Output the (x, y) coordinate of the center of the cell containing the given text.  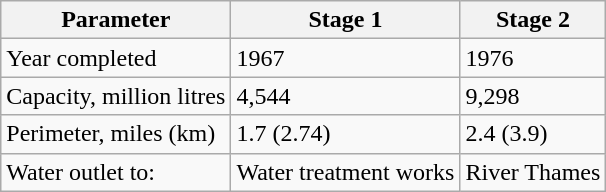
River Thames (533, 172)
4,544 (346, 96)
Perimeter, miles (km) (116, 134)
Capacity, million litres (116, 96)
Water treatment works (346, 172)
9,298 (533, 96)
Stage 1 (346, 20)
1976 (533, 58)
1967 (346, 58)
2.4 (3.9) (533, 134)
Water outlet to: (116, 172)
Year completed (116, 58)
Stage 2 (533, 20)
1.7 (2.74) (346, 134)
Parameter (116, 20)
